Determine the (x, y) coordinate at the center of the cell enclosing the given text.  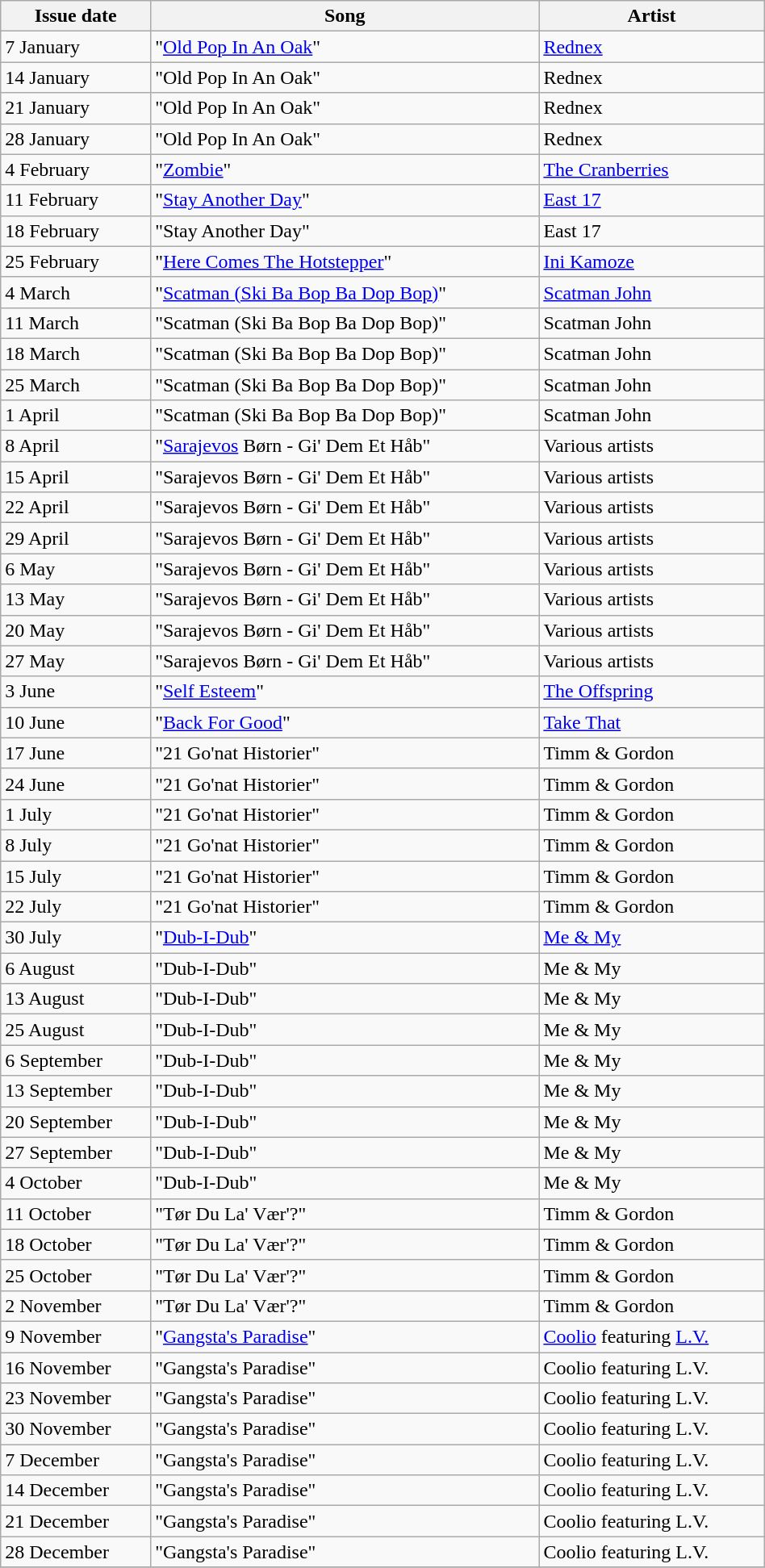
Artist (652, 16)
2 November (76, 1306)
6 August (76, 968)
"Here Comes The Hotstepper" (345, 261)
22 July (76, 907)
11 February (76, 200)
13 September (76, 1091)
25 October (76, 1275)
4 October (76, 1183)
Take That (652, 722)
8 July (76, 845)
21 January (76, 108)
15 April (76, 477)
14 December (76, 1491)
14 January (76, 77)
13 August (76, 999)
6 May (76, 569)
29 April (76, 538)
18 October (76, 1244)
11 October (76, 1214)
28 December (76, 1552)
Song (345, 16)
16 November (76, 1368)
1 July (76, 814)
23 November (76, 1399)
"Back For Good" (345, 722)
4 March (76, 292)
18 February (76, 231)
25 February (76, 261)
13 May (76, 600)
11 March (76, 323)
25 August (76, 1030)
30 November (76, 1429)
27 May (76, 661)
Issue date (76, 16)
27 September (76, 1152)
30 July (76, 938)
22 April (76, 508)
The Cranberries (652, 169)
24 June (76, 784)
The Offspring (652, 692)
9 November (76, 1336)
8 April (76, 446)
10 June (76, 722)
18 March (76, 353)
21 December (76, 1521)
1 April (76, 416)
"Self Esteem" (345, 692)
15 July (76, 876)
28 January (76, 139)
17 June (76, 753)
3 June (76, 692)
4 February (76, 169)
25 March (76, 385)
7 December (76, 1460)
20 September (76, 1122)
"Zombie" (345, 169)
6 September (76, 1060)
Ini Kamoze (652, 261)
20 May (76, 630)
7 January (76, 47)
